Detect which cell encompasses the target text, then output its (x, y) center coordinate. 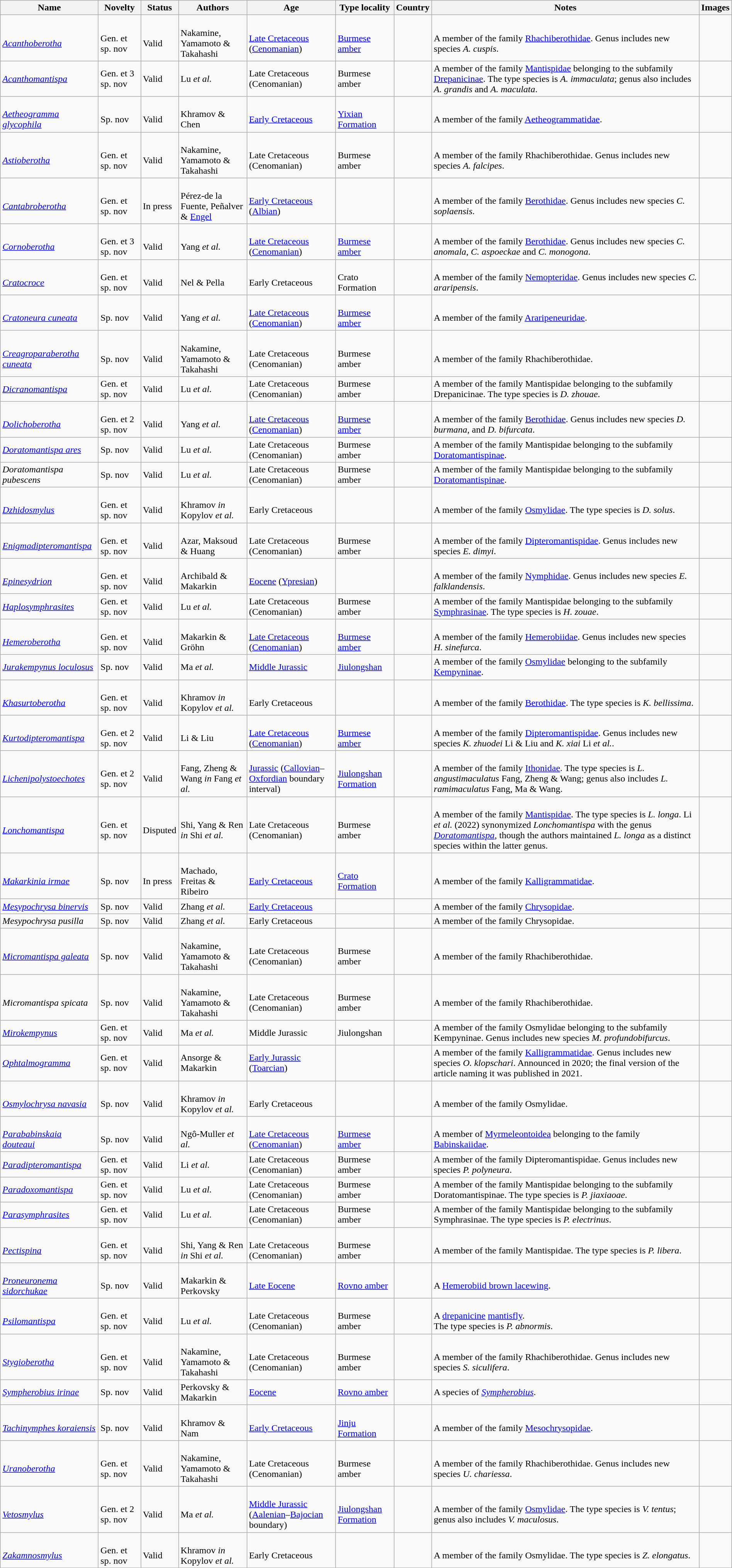
A member of the family Osmylidae belonging to the subfamily Kempyninae. (565, 667)
Perkovsky & Makarkin (212, 1392)
Doratomantispa ares (49, 449)
Eocene (291, 1392)
Jinju Formation (364, 1423)
Aetheogramma glycophila (49, 114)
A member of the family Nymphidae. Genus includes new species E. falklandensis. (565, 576)
A member of the family Osmylidae. The type species is V. tentus; genus also includes V. maculosus. (565, 1509)
Enigmadipteromantispa (49, 541)
Yixian Formation (364, 114)
Country (413, 8)
A member of the family Berothidae. Genus includes new species C. soplaensis. (565, 201)
A member of the family Osmylidae. The type species is Z. elongatus. (565, 1550)
A member of the family Mantispidae belonging to the subfamily Symphrasinae. The type species is P. electrinus. (565, 1215)
A member of the family Rhachiberothidae. Genus includes new species A. falcipes. (565, 155)
Paradipteromantispa (49, 1165)
Fang, Zheng & Wang in Fang et al. (212, 773)
Lonchomantispa (49, 825)
Ngô-Muller et al. (212, 1134)
Proneuronema sidorchukae (49, 1280)
A member of the family Nemopteridae. Genus includes new species C. araripensis. (565, 277)
A member of Myrmeleontoidea belonging to the family Babinskaiidae. (565, 1134)
Late Eocene (291, 1280)
Nel & Pella (212, 277)
Middle Jurassic (Aalenian–Bajocian boundary) (291, 1509)
A drepanicine mantisfly. The type species is P. abnormis. (565, 1316)
Ophtalmogramma (49, 1063)
Cratocroce (49, 277)
A member of the family Aetheogrammatidae. (565, 114)
Micromantispa galeata (49, 951)
Pectispina (49, 1245)
Parababinskaia douteaui (49, 1134)
A member of the family Rhachiberothidae. Genus includes new species A. cuspis. (565, 38)
Authors (212, 8)
Psilomantispa (49, 1316)
Haplosymphrasites (49, 607)
Khramov & Nam (212, 1423)
Osmylochrysa navasia (49, 1099)
Paradoxomantispa (49, 1189)
Azar, Maksoud & Huang (212, 541)
Khasurtoberotha (49, 697)
A member of the family Ithonidae. The type species is L. angustimaculatus Fang, Zheng & Wang; genus also includes L. ramimaculatus Fang, Ma & Wang. (565, 773)
A member of the family Hemerobiidae. Genus includes new species H. sinefurca. (565, 637)
A Hemerobiid brown lacewing. (565, 1280)
Khramov & Chen (212, 114)
Astioberotha (49, 155)
Hemeroberotha (49, 637)
A member of the family Berothidae. Genus includes new species C. anomala, C. aspoeckae and C. monogona. (565, 242)
Acanthomantispa (49, 79)
Images (715, 8)
Stygioberotha (49, 1357)
A member of the family Kalligrammatidae. (565, 876)
Pérez-de la Fuente, Peñalver & Engel (212, 201)
Kurtodipteromantispa (49, 733)
Zakamnosmylus (49, 1550)
A member of the family Berothidae. The type species is K. bellissima. (565, 697)
Dzhidosmylus (49, 505)
Micromantispa spicata (49, 997)
Ansorge & Makarkin (212, 1063)
Lichenipolystoechotes (49, 773)
Name (49, 8)
Mesypochrysa binervis (49, 906)
Jurassic (Callovian–Oxfordian boundary interval) (291, 773)
Makarkin & Perkovsky (212, 1280)
Makarkin & Gröhn (212, 637)
A member of the family Dipteromantispidae. Genus includes new species E. dimyi. (565, 541)
A member of the family Araripeneuridae. (565, 313)
Tachinymphes koraiensis (49, 1423)
Cantabroberotha (49, 201)
Li et al. (212, 1165)
Jurakempynus loculosus (49, 667)
A member of the family Dipteromantispidae. Genus includes new species K. zhuodei Li & Liu and K. xiai Li et al.. (565, 733)
A member of the family Mesochrysopidae. (565, 1423)
Cornoberotha (49, 242)
Cratoneura cuneata (49, 313)
Disputed (160, 825)
Acanthoberotha (49, 38)
A member of the family Osmylidae. The type species is D. solus. (565, 505)
Status (160, 8)
Doratomantispa pubescens (49, 475)
A member of the family Mantispidae belonging to the subfamily Symphrasinae. The type species is H. zouae. (565, 607)
Dolichoberotha (49, 419)
A member of the family Dipteromantispidae. Genus includes new species P. polyneura. (565, 1165)
Early Cretaceous (Albian) (291, 201)
A member of the family Rhachiberothidae. Genus includes new species U. chariessa. (565, 1463)
Dicranomantispa (49, 389)
Parasymphrasites (49, 1215)
Vetosmylus (49, 1509)
Age (291, 8)
A member of the family Mantispidae belonging to the subfamily Doratomantispinae. The type species is P. jiaxiaoae. (565, 1189)
Li & Liu (212, 733)
Creagroparaberotha cuneata (49, 354)
Uranoberotha (49, 1463)
Machado, Freitas & Ribeiro (212, 876)
Type locality (364, 8)
Epinesydrion (49, 576)
Archibald & Makarkin (212, 576)
A species of Sympherobius. (565, 1392)
Mesypochrysa pusilla (49, 921)
A member of the family Mantispidae belonging to the subfamily Drepanicinae. The type species is D. zhouae. (565, 389)
Mirokempynus (49, 1033)
Eocene (Ypresian) (291, 576)
A member of the family Osmylidae belonging to the subfamily Kempyninae. Genus includes new species M. profundobifurcus. (565, 1033)
Makarkinia irmae (49, 876)
Early Jurassic (Toarcian) (291, 1063)
A member of the family Rhachiberothidae. Genus includes new species S. siculifera. (565, 1357)
Sympherobius irinae (49, 1392)
Novelty (120, 8)
A member of the family Berothidae. Genus includes new species D. burmana, and D. bifurcata. (565, 419)
A member of the family Mantispidae. The type species is P. libera. (565, 1245)
A member of the family Osmylidae. (565, 1099)
Notes (565, 8)
